Determine the (X, Y) coordinate at the center of the cell enclosing the given text.  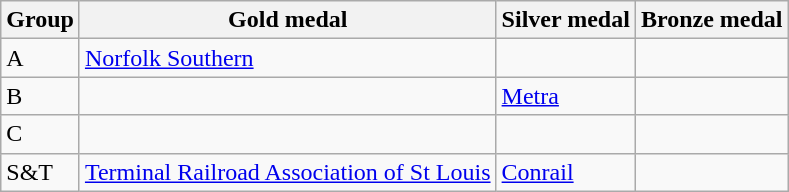
Metra (566, 96)
Gold medal (288, 20)
A (40, 58)
Silver medal (566, 20)
Terminal Railroad Association of St Louis (288, 172)
Norfolk Southern (288, 58)
S&T (40, 172)
B (40, 96)
C (40, 134)
Conrail (566, 172)
Group (40, 20)
Bronze medal (712, 20)
